Find where the given text appears and provide that cell's center as (X, Y) coordinate. 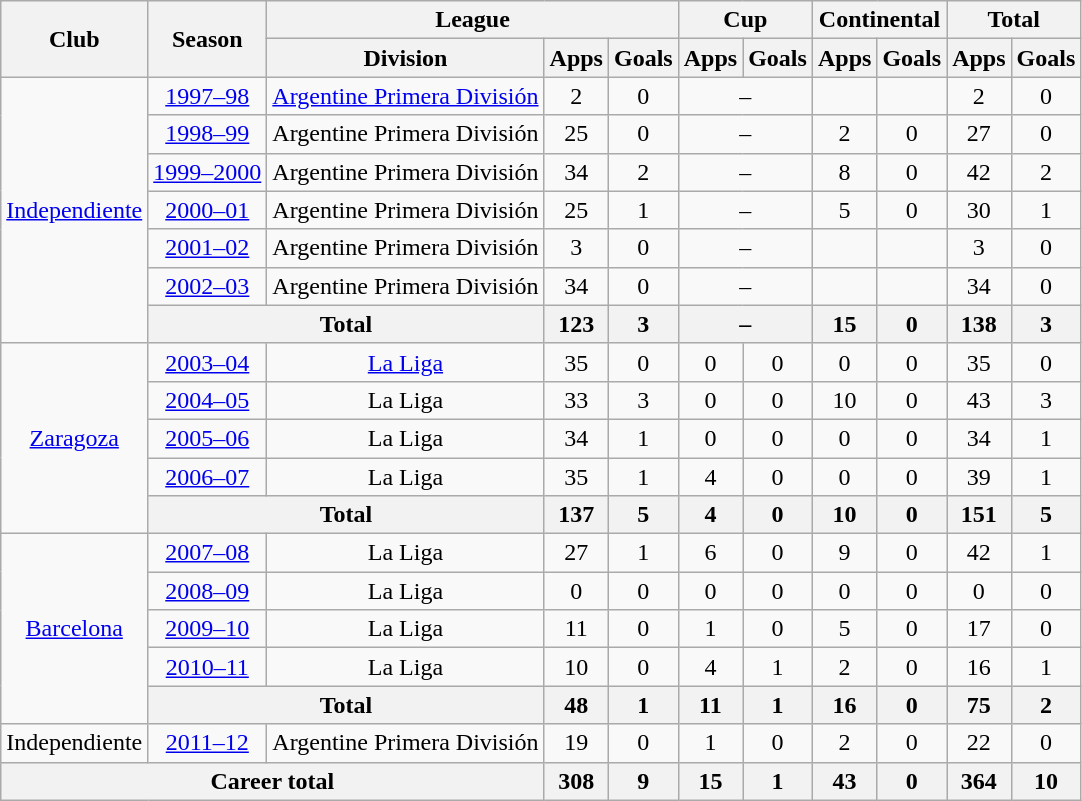
2008–09 (208, 591)
Career total (272, 781)
1998–99 (208, 134)
123 (576, 324)
Continental (879, 20)
2003–04 (208, 362)
2004–05 (208, 400)
League (472, 20)
2001–02 (208, 248)
2000–01 (208, 210)
Season (208, 39)
151 (979, 515)
2009–10 (208, 629)
2005–06 (208, 438)
2011–12 (208, 743)
6 (710, 553)
137 (576, 515)
39 (979, 477)
1997–98 (208, 96)
Zaragoza (74, 438)
2010–11 (208, 667)
1999–2000 (208, 172)
17 (979, 629)
2006–07 (208, 477)
Cup (745, 20)
22 (979, 743)
308 (576, 781)
Barcelona (74, 629)
Club (74, 39)
48 (576, 705)
364 (979, 781)
8 (844, 172)
138 (979, 324)
Division (406, 58)
33 (576, 400)
2007–08 (208, 553)
19 (576, 743)
2002–03 (208, 286)
75 (979, 705)
30 (979, 210)
